Locate the cell with the specified text and output its (X, Y) center coordinate. 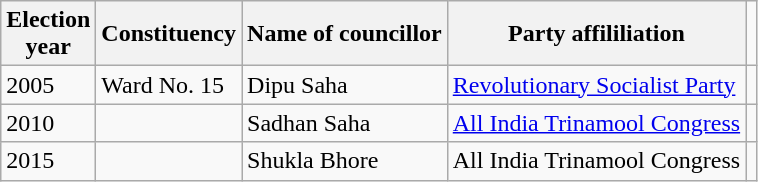
Dipu Saha (345, 85)
Name of councillor (345, 34)
Shukla Bhore (345, 161)
2015 (48, 161)
2010 (48, 123)
2005 (48, 85)
Constituency (169, 34)
Revolutionary Socialist Party (596, 85)
Sadhan Saha (345, 123)
Ward No. 15 (169, 85)
Election year (48, 34)
Party affililiation (596, 34)
